Extract the [X, Y] coordinate from the center of the cell holding the provided text.  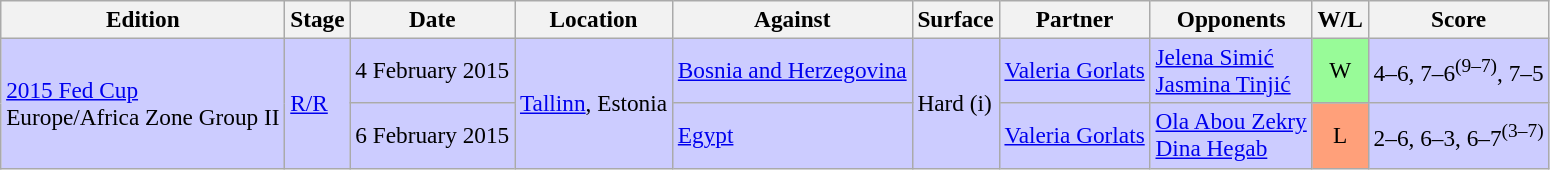
Edition [143, 19]
Ola Abou Zekry Dina Hegab [1231, 136]
R/R [318, 103]
W/L [1340, 19]
2–6, 6–3, 6–7(3–7) [1458, 136]
2015 Fed Cup Europe/Africa Zone Group II [143, 103]
Bosnia and Herzegovina [792, 70]
Surface [956, 19]
Jelena Simić Jasmina Tinjić [1231, 70]
Against [792, 19]
Score [1458, 19]
Opponents [1231, 19]
Tallinn, Estonia [594, 103]
W [1340, 70]
Location [594, 19]
4–6, 7–6(9–7), 7–5 [1458, 70]
Stage [318, 19]
Egypt [792, 136]
Hard (i) [956, 103]
Date [432, 19]
4 February 2015 [432, 70]
L [1340, 136]
6 February 2015 [432, 136]
Partner [1074, 19]
